Extract the (x, y) coordinate from the center of the cell holding the provided text.  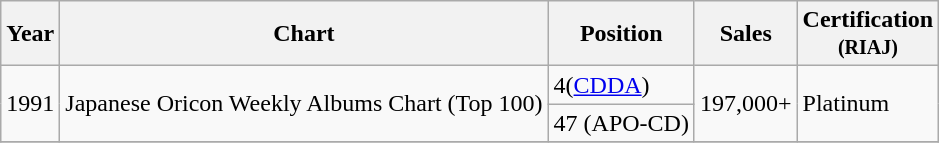
197,000+ (746, 104)
1991 (30, 104)
47 (APO-CD) (621, 123)
4(CDDA) (621, 85)
Japanese Oricon Weekly Albums Chart (Top 100) (304, 104)
Position (621, 34)
Platinum (868, 104)
Chart (304, 34)
Sales (746, 34)
Year (30, 34)
Certification (RIAJ) (868, 34)
